For the text-containing cell, return its midpoint in [X, Y] coordinate format. 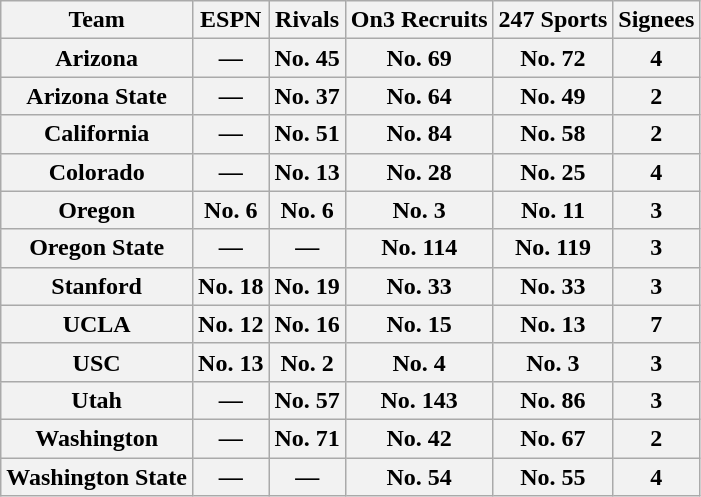
No. 71 [307, 438]
No. 54 [419, 477]
No. 11 [553, 210]
Arizona State [97, 96]
No. 114 [419, 248]
No. 4 [419, 362]
Oregon State [97, 248]
No. 55 [553, 477]
No. 25 [553, 172]
No. 84 [419, 134]
USC [97, 362]
No. 19 [307, 286]
No. 37 [307, 96]
No. 57 [307, 400]
No. 72 [553, 58]
No. 49 [553, 96]
No. 86 [553, 400]
ESPN [231, 20]
Colorado [97, 172]
Utah [97, 400]
— [231, 58]
No. 51 [307, 134]
No. 119 [553, 248]
California [97, 134]
No. 28 [419, 172]
No. 2 [307, 362]
No. 42 [419, 438]
No. 45 [307, 58]
On3 Recruits [419, 20]
No. 15 [419, 324]
Oregon [97, 210]
7 [656, 324]
No. 64 [419, 96]
No. 18 [231, 286]
247 Sports [553, 20]
Washington State [97, 477]
Stanford [97, 286]
No. 58 [553, 134]
No. 143 [419, 400]
Arizona [97, 58]
No. 16 [307, 324]
Rivals [307, 20]
Washington [97, 438]
Team [97, 20]
No. 69 [419, 58]
No. 12 [231, 324]
Signees [656, 20]
UCLA [97, 324]
No. 67 [553, 438]
